Locate the cell with the specified text and output its [X, Y] center coordinate. 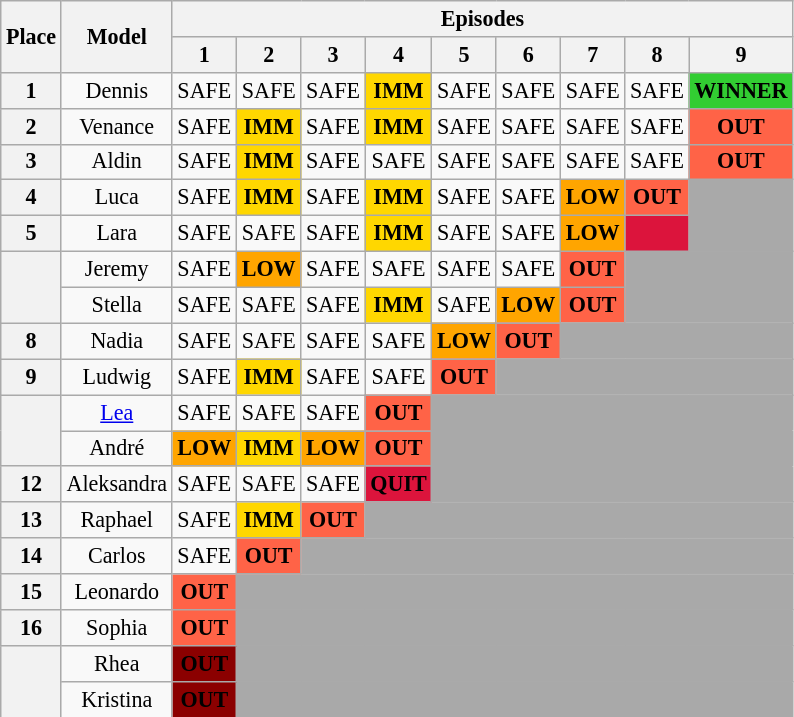
Dennis [116, 90]
Kristina [116, 699]
6 [528, 54]
Jeremy [116, 269]
Lea [116, 412]
Venance [116, 126]
Aleksandra [116, 484]
Raphael [116, 520]
12 [32, 484]
WINNER [741, 90]
15 [32, 591]
Place [32, 36]
Rhea [116, 663]
16 [32, 627]
Ludwig [116, 377]
Nadia [116, 341]
Luca [116, 198]
Lara [116, 233]
Sophia [116, 627]
Episodes [482, 18]
14 [32, 556]
André [116, 448]
13 [32, 520]
Model [116, 36]
Leonardo [116, 591]
Stella [116, 305]
QUIT [398, 484]
7 [593, 54]
Aldin [116, 162]
Carlos [116, 556]
